Identify which cell holds the provided text, then report its [x, y] central coordinate. 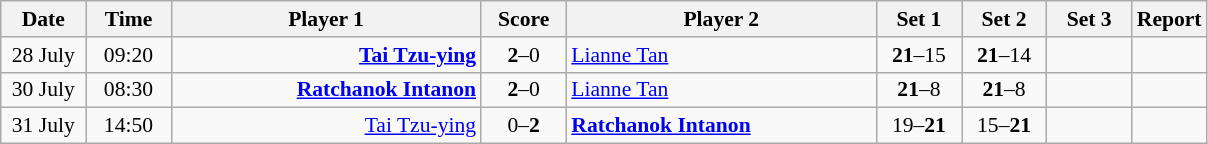
Set 3 [1090, 19]
Player 1 [326, 19]
Report [1170, 19]
0–2 [524, 126]
08:30 [128, 90]
21–14 [1004, 55]
31 July [44, 126]
Date [44, 19]
Set 1 [918, 19]
21–15 [918, 55]
28 July [44, 55]
Set 2 [1004, 19]
19–21 [918, 126]
Time [128, 19]
Player 2 [721, 19]
15–21 [1004, 126]
30 July [44, 90]
14:50 [128, 126]
09:20 [128, 55]
Score [524, 19]
